Locate the cell with the specified text and output its (x, y) center coordinate. 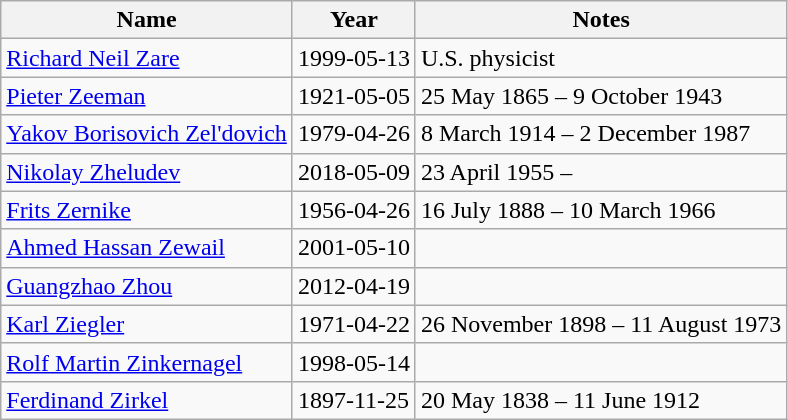
1998-05-14 (354, 362)
1979-04-26 (354, 134)
Pieter Zeeman (147, 96)
26 November 1898 – 11 August 1973 (600, 324)
Nikolay Zheludev (147, 172)
23 April 1955 – (600, 172)
1921-05-05 (354, 96)
Ferdinand Zirkel (147, 400)
16 July 1888 – 10 March 1966 (600, 210)
Guangzhao Zhou (147, 286)
8 March 1914 – 2 December 1987 (600, 134)
Frits Zernike (147, 210)
20 May 1838 – 11 June 1912 (600, 400)
Ahmed Hassan Zewail (147, 248)
Rolf Martin Zinkernagel (147, 362)
Yakov Borisovich Zel'dovich (147, 134)
Name (147, 20)
Notes (600, 20)
1971-04-22 (354, 324)
Richard Neil Zare (147, 58)
1897-11-25 (354, 400)
Year (354, 20)
1956-04-26 (354, 210)
2001-05-10 (354, 248)
25 May 1865 – 9 October 1943 (600, 96)
U.S. physicist (600, 58)
1999-05-13 (354, 58)
2018-05-09 (354, 172)
2012-04-19 (354, 286)
Karl Ziegler (147, 324)
